Search for the cell housing the specified text and yield its [x, y] center coordinate. 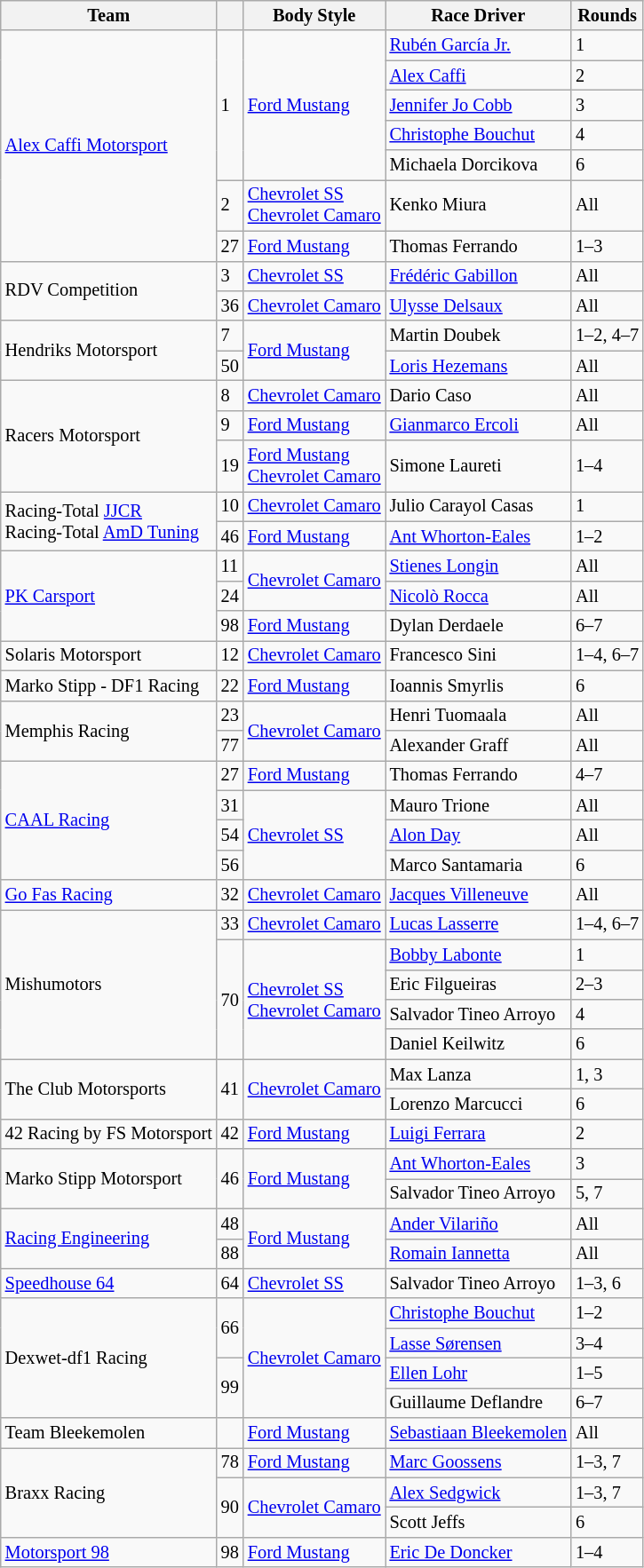
Stienes Longin [479, 566]
Gianmarco Ercoli [479, 425]
The Club Motorsports [108, 1089]
19 [230, 466]
Eric Filgueiras [479, 985]
Marc Goossens [479, 1462]
Bobby Labonte [479, 954]
56 [230, 865]
54 [230, 835]
Marco Santamaria [479, 865]
Frédéric Gabillon [479, 276]
Luigi Ferrara [479, 1134]
Alex Sedgwick [479, 1493]
Lorenzo Marcucci [479, 1104]
70 [230, 1000]
Kenko Miura [479, 205]
23 [230, 716]
11 [230, 566]
PK Carsport [108, 595]
Ellen Lohr [479, 1373]
Francesco Sini [479, 655]
Martin Doubek [479, 336]
Sebastiaan Bleekemolen [479, 1433]
Loris Hezemans [479, 366]
Rubén García Jr. [479, 45]
41 [230, 1089]
36 [230, 305]
Racing-Total JJCR Racing-Total AmD Tuning [108, 520]
1–3 [608, 246]
9 [230, 425]
Alex Caffi Motorsport [108, 146]
Julio Carayol Casas [479, 506]
3–4 [608, 1343]
5, 7 [608, 1193]
31 [230, 805]
Team [108, 15]
7 [230, 336]
2–3 [608, 985]
10 [230, 506]
22 [230, 685]
Ander Vilariño [479, 1224]
33 [230, 924]
Ioannis Smyrlis [479, 685]
8 [230, 395]
Alex Caffi [479, 75]
Marko Stipp Motorsport [108, 1179]
RDV Competition [108, 291]
Memphis Racing [108, 730]
Motorsport 98 [108, 1552]
64 [230, 1283]
Max Lanza [479, 1074]
CAAL Racing [108, 820]
Lasse Sørensen [479, 1343]
Racers Motorsport [108, 435]
50 [230, 366]
Alon Day [479, 835]
90 [230, 1508]
Dexwet-df1 Racing [108, 1358]
Braxx Racing [108, 1492]
78 [230, 1462]
24 [230, 596]
Body Style [314, 15]
42 Racing by FS Motorsport [108, 1134]
Hendriks Motorsport [108, 350]
Marko Stipp - DF1 Racing [108, 685]
Mauro Trione [479, 805]
Rounds [608, 15]
Ford Mustang Chevrolet Camaro [314, 466]
77 [230, 745]
Dylan Derdaele [479, 626]
Simone Laureti [479, 466]
Race Driver [479, 15]
Solaris Motorsport [108, 655]
4–7 [608, 775]
1–2, 4–7 [608, 336]
32 [230, 895]
1, 3 [608, 1074]
Romain Iannetta [479, 1254]
88 [230, 1254]
Daniel Keilwitz [479, 1044]
1–3, 6 [608, 1283]
48 [230, 1224]
Guillaume Deflandre [479, 1403]
12 [230, 655]
Eric De Doncker [479, 1552]
Scott Jeffs [479, 1523]
42 [230, 1134]
Jennifer Jo Cobb [479, 105]
Lucas Lasserre [479, 924]
Ulysse Delsaux [479, 305]
Alexander Graff [479, 745]
Henri Tuomaala [479, 716]
Nicolò Rocca [479, 596]
Racing Engineering [108, 1238]
Speedhouse 64 [108, 1283]
66 [230, 1328]
Mishumotors [108, 984]
Michaela Dorcikova [479, 165]
Dario Caso [479, 395]
99 [230, 1387]
1–5 [608, 1373]
Jacques Villeneuve [479, 895]
Go Fas Racing [108, 895]
Team Bleekemolen [108, 1433]
